Locate the cell with the specified text and output its [X, Y] center coordinate. 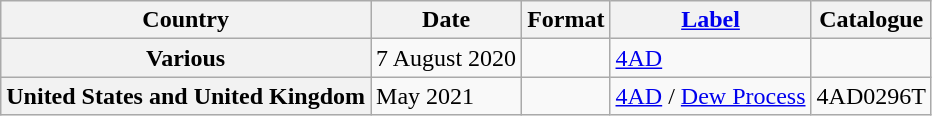
United States and United Kingdom [186, 96]
4AD0296T [871, 96]
Various [186, 58]
Country [186, 20]
Format [566, 20]
4AD [710, 58]
4AD / Dew Process [710, 96]
Date [446, 20]
May 2021 [446, 96]
Label [710, 20]
Catalogue [871, 20]
7 August 2020 [446, 58]
